Output the [X, Y] coordinate of the center of the cell containing the given text.  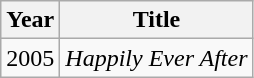
Year [30, 20]
Happily Ever After [156, 58]
Title [156, 20]
2005 [30, 58]
